Find where the given text appears and provide that cell's center as (X, Y) coordinate. 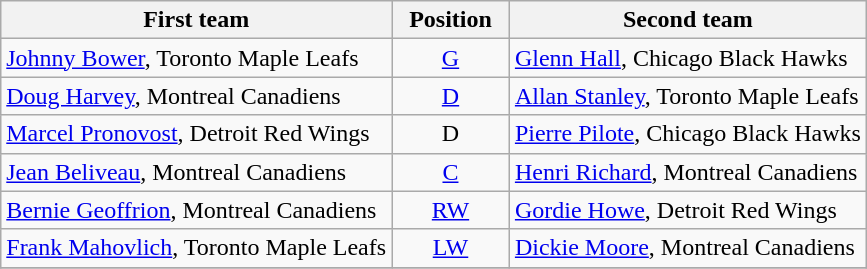
RW (451, 210)
Marcel Pronovost, Detroit Red Wings (196, 134)
Dickie Moore, Montreal Canadiens (688, 248)
Henri Richard, Montreal Canadiens (688, 172)
First team (196, 20)
Allan Stanley, Toronto Maple Leafs (688, 96)
G (451, 58)
Second team (688, 20)
Position (451, 20)
Glenn Hall, Chicago Black Hawks (688, 58)
Pierre Pilote, Chicago Black Hawks (688, 134)
Doug Harvey, Montreal Canadiens (196, 96)
Bernie Geoffrion, Montreal Canadiens (196, 210)
Gordie Howe, Detroit Red Wings (688, 210)
LW (451, 248)
Frank Mahovlich, Toronto Maple Leafs (196, 248)
C (451, 172)
Johnny Bower, Toronto Maple Leafs (196, 58)
Jean Beliveau, Montreal Canadiens (196, 172)
